Output the (x, y) coordinate of the center of the cell containing the given text.  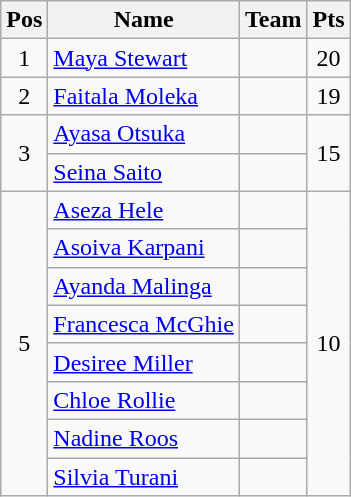
Nadine Roos (144, 438)
Pos (24, 20)
Silvia Turani (144, 477)
Team (273, 20)
Name (144, 20)
Faitala Moleka (144, 96)
Francesca McGhie (144, 324)
Asoiva Karpani (144, 248)
Pts (328, 20)
20 (328, 58)
Desiree Miller (144, 362)
Ayanda Malinga (144, 286)
Maya Stewart (144, 58)
5 (24, 343)
1 (24, 58)
3 (24, 153)
10 (328, 343)
2 (24, 96)
Ayasa Otsuka (144, 134)
Seina Saito (144, 172)
15 (328, 153)
Chloe Rollie (144, 400)
19 (328, 96)
Aseza Hele (144, 210)
